Find where the given text appears and provide that cell's center as (X, Y) coordinate. 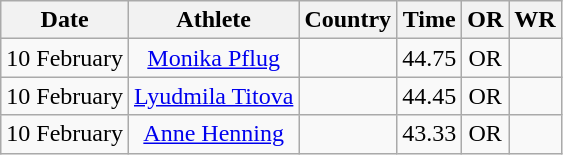
Date (65, 20)
Time (430, 20)
44.45 (430, 96)
43.33 (430, 134)
Country (348, 20)
Monika Pflug (213, 58)
44.75 (430, 58)
Athlete (213, 20)
Lyudmila Titova (213, 96)
WR (535, 20)
Anne Henning (213, 134)
